Locate the cell with the specified text and output its (X, Y) center coordinate. 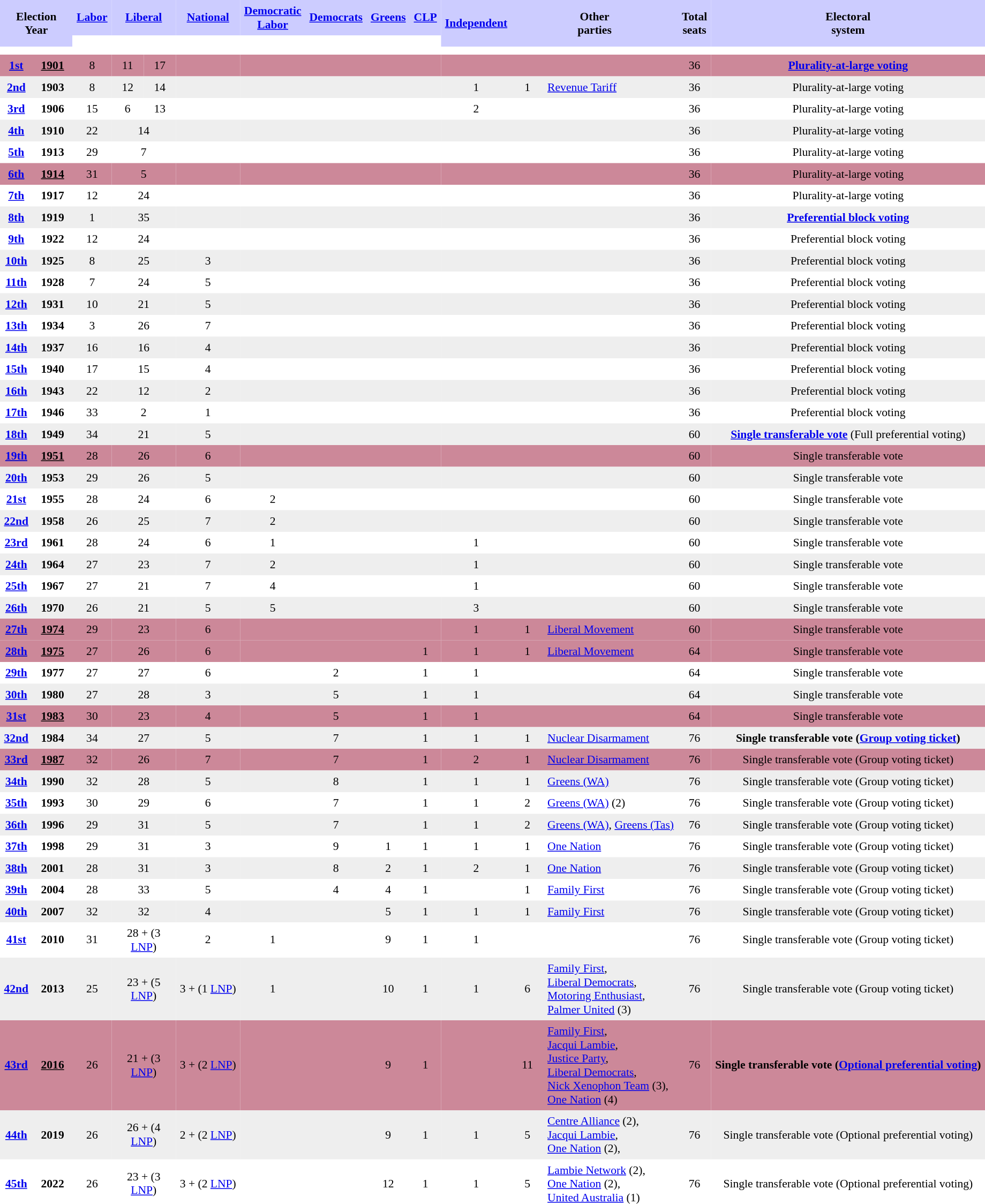
32nd (16, 738)
1984 (52, 738)
1949 (52, 434)
27th (16, 629)
11th (16, 282)
13 (160, 109)
20th (16, 477)
10th (16, 260)
1958 (52, 521)
21 + (3 LNP) (144, 1065)
1955 (52, 499)
40th (16, 911)
1983 (52, 716)
Democrats (336, 18)
1951 (52, 456)
Family First,Liberal Democrats, Motoring Enthusiast, Palmer United (3) (611, 989)
1998 (52, 846)
22nd (16, 521)
23rd (16, 543)
1914 (52, 174)
1913 (52, 152)
13th (16, 326)
15th (16, 369)
1990 (52, 781)
30th (16, 694)
41st (16, 940)
6th (16, 174)
1996 (52, 824)
Labor (92, 18)
1977 (52, 673)
Electoralsystem (848, 24)
43rd (16, 1065)
DemocraticLabor (273, 18)
28 + (3 LNP) (144, 940)
2016 (52, 1065)
2013 (52, 989)
1922 (52, 239)
1993 (52, 803)
37th (16, 846)
2001 (52, 868)
1906 (52, 109)
24th (16, 564)
21st (16, 499)
1943 (52, 390)
18th (16, 434)
1946 (52, 412)
1953 (52, 477)
1901 (52, 65)
Greens (WA) (611, 781)
7th (16, 195)
Totalseats (694, 24)
3 + (1 LNP) (208, 989)
31st (16, 716)
9th (16, 239)
1st (16, 65)
1987 (52, 759)
35 (144, 217)
28th (16, 651)
1934 (52, 326)
Revenue Tariff (611, 87)
1961 (52, 543)
16th (16, 390)
1919 (52, 217)
1925 (52, 260)
39th (16, 890)
1967 (52, 586)
1980 (52, 694)
Centre Alliance (2), Jacqui Lambie, One Nation (2), (611, 1135)
Greens (388, 18)
1940 (52, 369)
36th (16, 824)
38th (16, 868)
4th (16, 130)
12th (16, 304)
2010 (52, 940)
2007 (52, 911)
17th (16, 412)
2004 (52, 890)
5th (16, 152)
33rd (16, 759)
Family First,Jacqui Lambie,Justice Party, Liberal Democrats, Nick Xenophon Team (3), One Nation (4) (611, 1065)
ElectionYear (36, 24)
1903 (52, 87)
8th (16, 217)
1928 (52, 282)
2 + (2 LNP) (208, 1135)
25th (16, 586)
1917 (52, 195)
CLP (425, 18)
2nd (16, 87)
23 + (5 LNP) (144, 989)
Independent (476, 24)
Single transferable vote (Full preferential voting) (848, 434)
Greens (WA), Greens (Tas) (611, 824)
3rd (16, 109)
19th (16, 456)
35th (16, 803)
3 + (2 LNP) (208, 1065)
42nd (16, 989)
National (208, 18)
1937 (52, 347)
34th (16, 781)
1975 (52, 651)
14th (16, 347)
1970 (52, 607)
44th (16, 1135)
Liberal (144, 18)
1931 (52, 304)
Greens (WA) (2) (611, 803)
1974 (52, 629)
Otherparties (595, 24)
29th (16, 673)
2019 (52, 1135)
1964 (52, 564)
26th (16, 607)
26 + (4 LNP) (144, 1135)
1910 (52, 130)
